For the text-containing cell, return its midpoint in [X, Y] coordinate format. 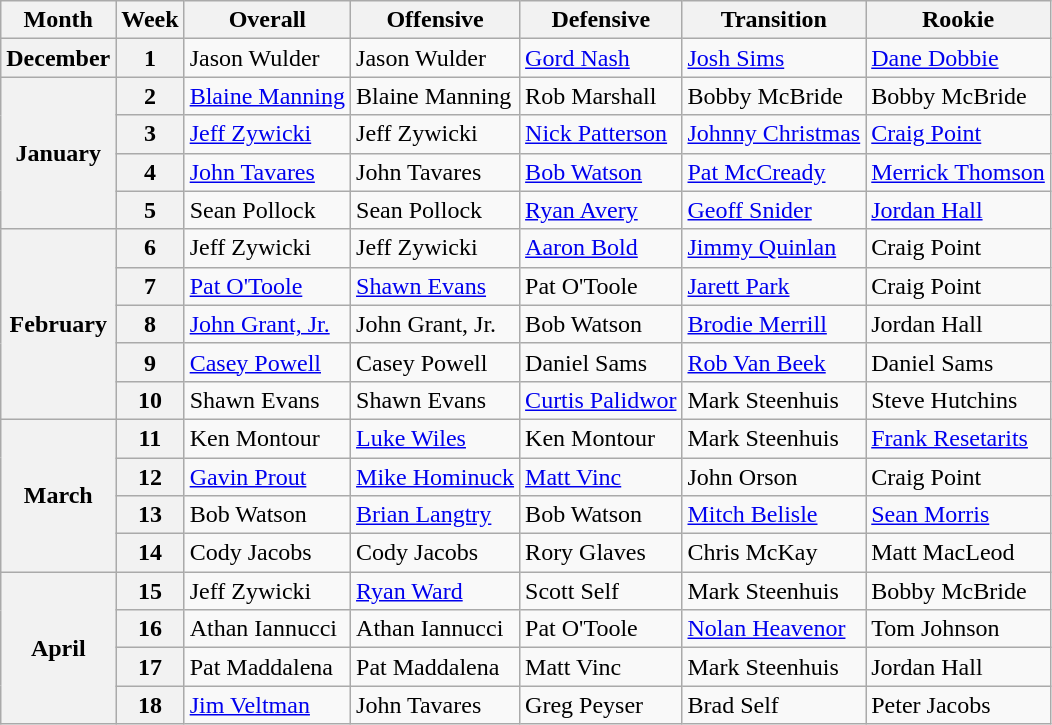
1 [150, 58]
3 [150, 134]
Rory Glaves [601, 553]
Dane Dobbie [958, 58]
Jarett Park [774, 286]
Johnny Christmas [774, 134]
Rookie [958, 20]
April [58, 648]
Week [150, 20]
15 [150, 591]
December [58, 58]
Gord Nash [601, 58]
Matt MacLeod [958, 553]
12 [150, 477]
Scott Self [601, 591]
Gavin Prout [267, 477]
Offensive [436, 20]
Merrick Thomson [958, 172]
Chris McKay [774, 553]
13 [150, 515]
Nolan Heavenor [774, 629]
16 [150, 629]
Transition [774, 20]
February [58, 324]
5 [150, 210]
Brad Self [774, 705]
Tom Johnson [958, 629]
Defensive [601, 20]
John Orson [774, 477]
Steve Hutchins [958, 400]
9 [150, 362]
8 [150, 324]
Luke Wiles [436, 438]
Brodie Merrill [774, 324]
Curtis Palidwor [601, 400]
Nick Patterson [601, 134]
Jimmy Quinlan [774, 248]
Overall [267, 20]
Jim Veltman [267, 705]
Ryan Ward [436, 591]
March [58, 495]
Sean Morris [958, 515]
Mike Hominuck [436, 477]
Aaron Bold [601, 248]
Month [58, 20]
14 [150, 553]
10 [150, 400]
Ryan Avery [601, 210]
Greg Peyser [601, 705]
7 [150, 286]
Frank Resetarits [958, 438]
Pat McCready [774, 172]
Rob Van Beek [774, 362]
6 [150, 248]
11 [150, 438]
Rob Marshall [601, 96]
17 [150, 667]
Brian Langtry [436, 515]
Geoff Snider [774, 210]
Peter Jacobs [958, 705]
4 [150, 172]
Mitch Belisle [774, 515]
Josh Sims [774, 58]
2 [150, 96]
January [58, 153]
18 [150, 705]
